Provide the (X, Y) coordinate of the cell's center where the given text is located.  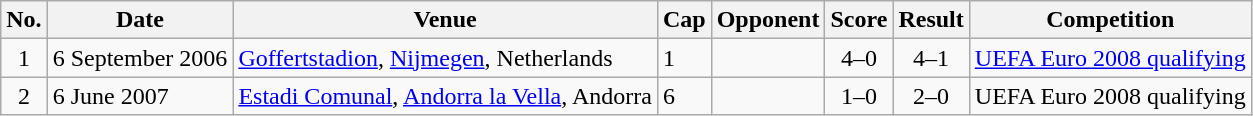
2–0 (931, 96)
4–1 (931, 58)
Opponent (768, 20)
Venue (446, 20)
Result (931, 20)
Score (859, 20)
6 (684, 96)
No. (24, 20)
1–0 (859, 96)
6 June 2007 (140, 96)
Date (140, 20)
4–0 (859, 58)
Competition (1110, 20)
Estadi Comunal, Andorra la Vella, Andorra (446, 96)
2 (24, 96)
Cap (684, 20)
Goffertstadion, Nijmegen, Netherlands (446, 58)
6 September 2006 (140, 58)
